Capture the cell that displays the provided text and extract its [x, y] central coordinate. 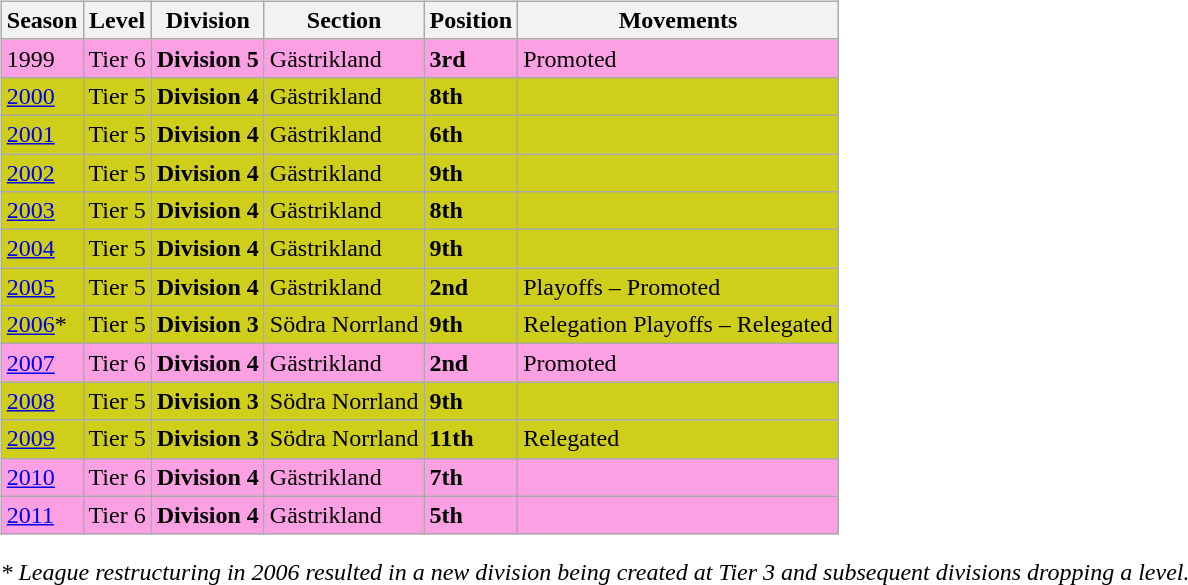
Position [471, 20]
2005 [42, 287]
2006* [42, 325]
Season [42, 20]
6th [471, 134]
Section [344, 20]
Division [208, 20]
2007 [42, 363]
2000 [42, 96]
7th [471, 477]
2002 [42, 173]
3rd [471, 58]
2004 [42, 249]
Movements [678, 20]
Playoffs – Promoted [678, 287]
Relegation Playoffs – Relegated [678, 325]
2003 [42, 211]
2009 [42, 439]
5th [471, 515]
2001 [42, 134]
2011 [42, 515]
1999 [42, 58]
11th [471, 439]
Relegated [678, 439]
2008 [42, 401]
Division 5 [208, 58]
Level [117, 20]
2010 [42, 477]
